For the text-containing cell, return its midpoint in (x, y) coordinate format. 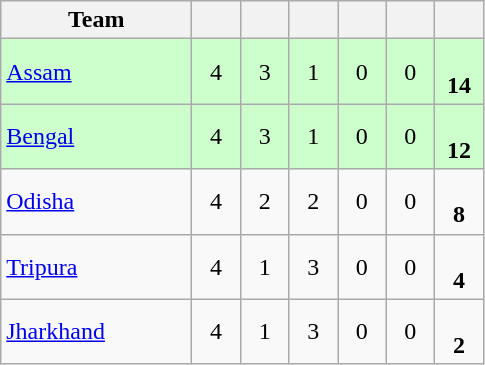
8 (460, 202)
Tripura (96, 266)
Odisha (96, 202)
Assam (96, 72)
Jharkhand (96, 332)
14 (460, 72)
Team (96, 20)
Bengal (96, 136)
12 (460, 136)
